Determine the [X, Y] coordinate at the center of the cell enclosing the given text.  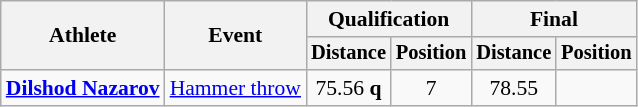
78.55 [514, 88]
Final [554, 19]
Qualification [388, 19]
Hammer throw [236, 88]
75.56 q [348, 88]
Athlete [83, 36]
7 [431, 88]
Event [236, 36]
Dilshod Nazarov [83, 88]
